Locate the cell with the specified text and output its [x, y] center coordinate. 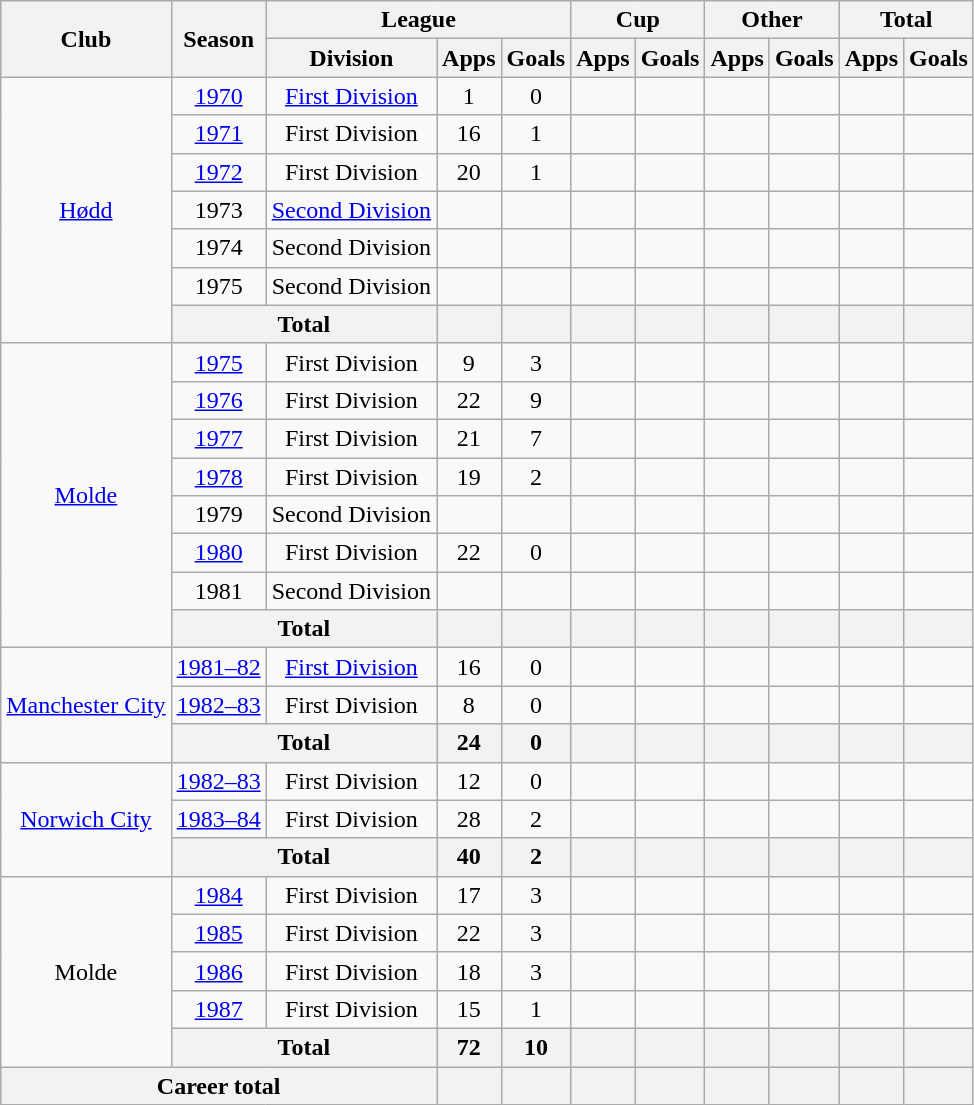
19 [469, 477]
1981 [218, 591]
1977 [218, 438]
Norwich City [86, 819]
1984 [218, 895]
20 [469, 172]
1980 [218, 553]
24 [469, 743]
21 [469, 438]
1981–82 [218, 667]
7 [536, 438]
1983–84 [218, 819]
1978 [218, 477]
Other [772, 20]
1974 [218, 248]
15 [469, 1009]
1971 [218, 134]
40 [469, 857]
Career total [219, 1085]
1972 [218, 172]
1970 [218, 96]
1985 [218, 933]
17 [469, 895]
72 [469, 1047]
Club [86, 39]
1979 [218, 515]
1973 [218, 210]
1986 [218, 971]
18 [469, 971]
League [418, 20]
Season [218, 39]
1987 [218, 1009]
Hødd [86, 210]
1976 [218, 400]
28 [469, 819]
Manchester City [86, 705]
8 [469, 705]
Cup [638, 20]
10 [536, 1047]
12 [469, 781]
Division [351, 58]
